Search for the cell housing the specified text and yield its (X, Y) center coordinate. 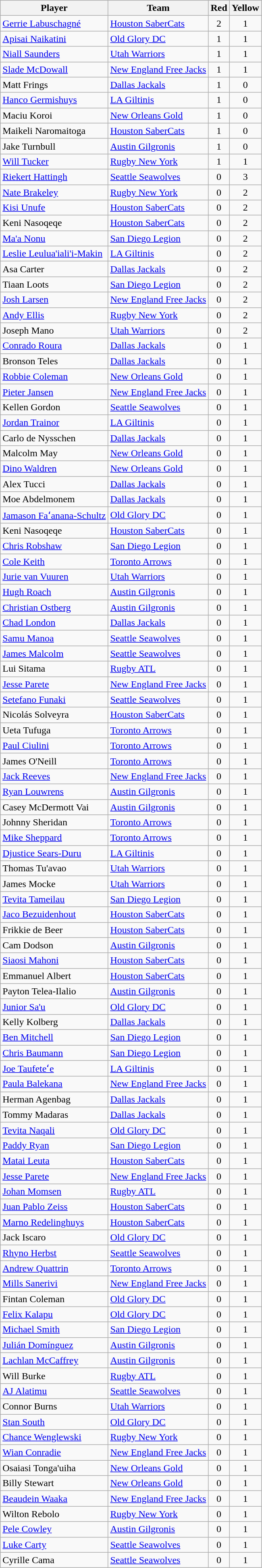
Andrew Quattrin (54, 1268)
Jake Turnbull (54, 146)
Payton Telea-Ilalio (54, 991)
Ueta Tufuga (54, 730)
Billy Stewart (54, 1483)
Josh Larsen (54, 300)
Kelly Kolberg (54, 1022)
Michael Smith (54, 1330)
Nate Brakeley (54, 192)
Kellen Gordon (54, 407)
Hugh Roach (54, 592)
Will Burke (54, 1376)
Pieter Jansen (54, 392)
Wilton Rebolo (54, 1514)
Yellow (245, 8)
Jordan Trainor (54, 422)
Siaosi Mahoni (54, 960)
Djustice Sears-Duru (54, 853)
Joe Taufeteʻe (54, 1069)
Leslie Leulua'iali'i-Makin (54, 254)
Cole Keith (54, 561)
Junior Sa'u (54, 1006)
Fintan Coleman (54, 1299)
Gerrie Labuschagné (54, 23)
Will Tucker (54, 161)
Ma'a Nonu (54, 238)
3 (245, 177)
Cyrille Cama (54, 1560)
Maciu Koroi (54, 115)
Riekert Hattingh (54, 177)
Paddy Ryan (54, 1145)
Chris Baumann (54, 1052)
Ben Mitchell (54, 1037)
Connor Burns (54, 1406)
Alex Tucci (54, 484)
Chance Wenglewski (54, 1437)
Christian Ostberg (54, 608)
Malcolm May (54, 453)
Rhyno Herbst (54, 1253)
Mills Sanerivi (54, 1284)
Wian Conradie (54, 1453)
Lachlan McCaffrey (54, 1360)
Dino Waldren (54, 469)
Conrado Roura (54, 346)
Jurie van Vuuren (54, 577)
Chris Robshaw (54, 546)
Hanco Germishuys (54, 100)
Kisi Unufe (54, 208)
Andy Ellis (54, 315)
Luke Carty (54, 1545)
Team (158, 8)
Samu Manoa (54, 638)
Paula Balekana (54, 1084)
Pele Cowley (54, 1529)
Tommy Madaras (54, 1115)
Johan Momsen (54, 1192)
Mike Sheppard (54, 838)
Matt Frings (54, 85)
Johnny Sheridan (54, 823)
Niall Saunders (54, 54)
Osaiasi Tonga'uiha (54, 1468)
Casey McDermott Vai (54, 807)
Carlo de Nysschen (54, 438)
Tiaan Loots (54, 284)
Tevita Tameilau (54, 899)
Jamason Faʻanana-Schultz (54, 515)
Frikkie de Beer (54, 930)
James O'Neill (54, 761)
Maikeli Naromaitoga (54, 131)
Joseph Mano (54, 330)
Cam Dodson (54, 945)
Thomas Tu'avao (54, 869)
Felix Kalapu (54, 1314)
James Mocke (54, 884)
Lui Sitama (54, 669)
Nicolás Solveyra (54, 715)
Juan Pablo Zeiss (54, 1207)
Setefano Funaki (54, 699)
Jack Iscaro (54, 1238)
Player (54, 8)
Matai Leuta (54, 1161)
Jack Reeves (54, 776)
Apisai Naikatini (54, 39)
Beaudein Waaka (54, 1499)
Jaco Bezuidenhout (54, 914)
Paul Ciulini (54, 745)
Emmanuel Albert (54, 976)
AJ Alatimu (54, 1391)
Red (219, 8)
Herman Agenbag (54, 1099)
Slade McDowall (54, 69)
Stan South (54, 1422)
Bronson Teles (54, 361)
Chad London (54, 623)
Robbie Coleman (54, 376)
Tevita Naqali (54, 1130)
Ryan Louwrens (54, 791)
Asa Carter (54, 269)
James Malcolm (54, 654)
Moe Abdelmonem (54, 499)
Julián Domínguez (54, 1345)
Marno Redelinghuys (54, 1222)
